From the cell containing the given text, extract its center point as (x, y) coordinate. 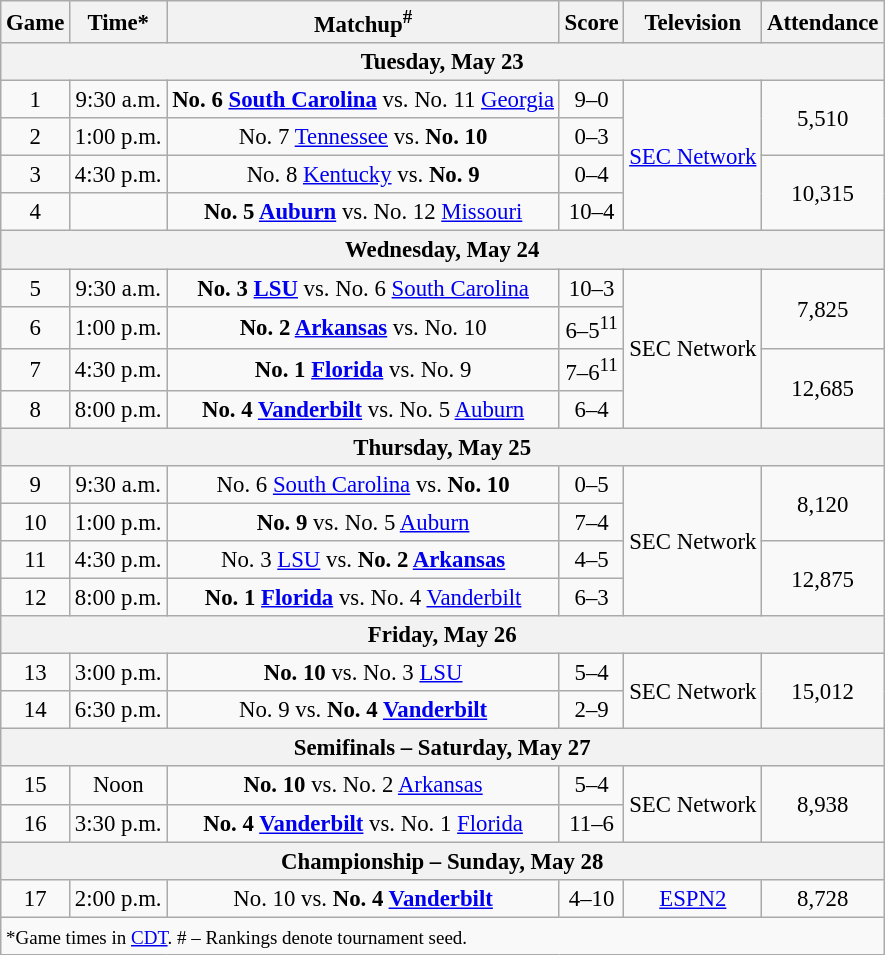
17 (36, 898)
No. 1 Florida vs. No. 4 Vanderbilt (363, 598)
11 (36, 560)
No. 10 vs. No. 4 Vanderbilt (363, 898)
12 (36, 598)
Attendance (823, 22)
10 (36, 522)
No. 9 vs. No. 5 Auburn (363, 522)
Television (693, 22)
6–3 (592, 598)
6–4 (592, 410)
0–3 (592, 137)
Tuesday, May 23 (442, 62)
3:30 p.m. (118, 823)
5 (36, 288)
4 (36, 213)
8,120 (823, 504)
No. 4 Vanderbilt vs. No. 5 Auburn (363, 410)
No. 10 vs. No. 3 LSU (363, 673)
7,825 (823, 309)
No. 9 vs. No. 4 Vanderbilt (363, 710)
14 (36, 710)
13 (36, 673)
Matchup# (363, 22)
10,315 (823, 194)
2 (36, 137)
6:30 p.m. (118, 710)
9–0 (592, 100)
9 (36, 485)
12,685 (823, 388)
6 (36, 327)
No. 8 Kentucky vs. No. 9 (363, 175)
16 (36, 823)
0–4 (592, 175)
No. 3 LSU vs. No. 2 Arkansas (363, 560)
4–10 (592, 898)
10–3 (592, 288)
8,728 (823, 898)
Score (592, 22)
5,510 (823, 118)
No. 6 South Carolina vs. No. 11 Georgia (363, 100)
4–5 (592, 560)
Noon (118, 786)
7–611 (592, 369)
No. 10 vs. No. 2 Arkansas (363, 786)
15 (36, 786)
Thursday, May 25 (442, 447)
8 (36, 410)
2:00 p.m. (118, 898)
12,875 (823, 578)
15,012 (823, 692)
8,938 (823, 804)
No. 3 LSU vs. No. 6 South Carolina (363, 288)
Championship – Sunday, May 28 (442, 861)
7 (36, 369)
*Game times in CDT. # – Rankings denote tournament seed. (442, 936)
11–6 (592, 823)
Friday, May 26 (442, 635)
ESPN2 (693, 898)
Wednesday, May 24 (442, 250)
No. 7 Tennessee vs. No. 10 (363, 137)
3:00 p.m. (118, 673)
1 (36, 100)
6–511 (592, 327)
No. 2 Arkansas vs. No. 10 (363, 327)
No. 4 Vanderbilt vs. No. 1 Florida (363, 823)
No. 6 South Carolina vs. No. 10 (363, 485)
Semifinals – Saturday, May 27 (442, 748)
Time* (118, 22)
2–9 (592, 710)
0–5 (592, 485)
No. 1 Florida vs. No. 9 (363, 369)
No. 5 Auburn vs. No. 12 Missouri (363, 213)
3 (36, 175)
10–4 (592, 213)
7–4 (592, 522)
Game (36, 22)
